Return the [x, y] coordinate for the center point of the cell that contains the specified text.  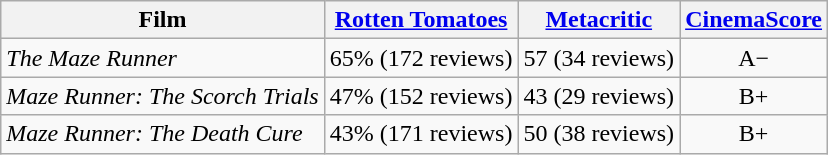
50 (38 reviews) [599, 134]
Maze Runner: The Scorch Trials [162, 96]
CinemaScore [754, 20]
A− [754, 58]
Maze Runner: The Death Cure [162, 134]
Rotten Tomatoes [421, 20]
Metacritic [599, 20]
43 (29 reviews) [599, 96]
47% (152 reviews) [421, 96]
The Maze Runner [162, 58]
43% (171 reviews) [421, 134]
57 (34 reviews) [599, 58]
Film [162, 20]
65% (172 reviews) [421, 58]
